Provide the (X, Y) coordinate of the cell's center where the given text is located.  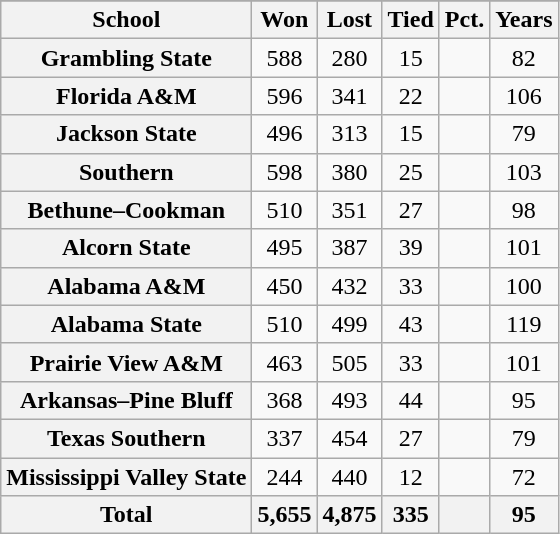
Prairie View A&M (126, 362)
Pct. (464, 20)
Tied (410, 20)
44 (410, 400)
Lost (350, 20)
596 (284, 96)
119 (524, 324)
Texas Southern (126, 438)
98 (524, 210)
Total (126, 515)
450 (284, 286)
505 (350, 362)
440 (350, 477)
43 (410, 324)
463 (284, 362)
School (126, 20)
106 (524, 96)
351 (350, 210)
12 (410, 477)
Bethune–Cookman (126, 210)
341 (350, 96)
39 (410, 248)
495 (284, 248)
387 (350, 248)
4,875 (350, 515)
Southern (126, 172)
588 (284, 58)
100 (524, 286)
72 (524, 477)
380 (350, 172)
Grambling State (126, 58)
82 (524, 58)
Florida A&M (126, 96)
499 (350, 324)
496 (284, 134)
22 (410, 96)
335 (410, 515)
244 (284, 477)
Years (524, 20)
454 (350, 438)
Arkansas–Pine Bluff (126, 400)
432 (350, 286)
103 (524, 172)
Alcorn State (126, 248)
368 (284, 400)
313 (350, 134)
Won (284, 20)
493 (350, 400)
Mississippi Valley State (126, 477)
Jackson State (126, 134)
Alabama State (126, 324)
5,655 (284, 515)
598 (284, 172)
Alabama A&M (126, 286)
280 (350, 58)
25 (410, 172)
337 (284, 438)
